Extract the (x, y) coordinate from the center of the cell holding the provided text.  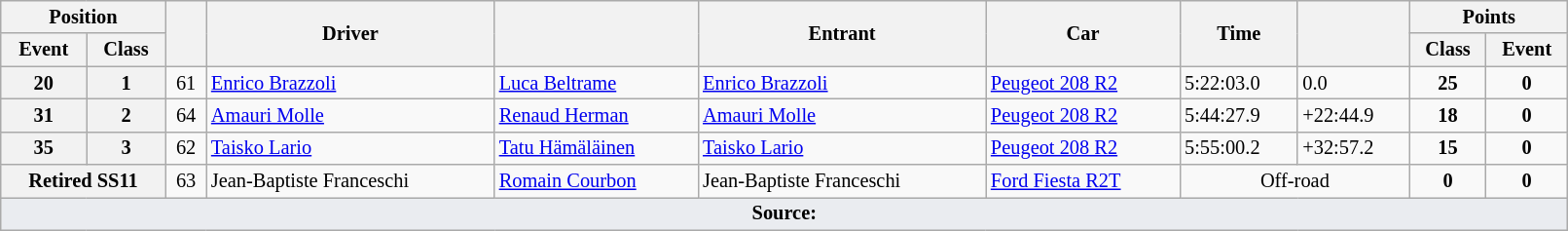
Points (1489, 17)
Romain Courbon (596, 181)
5:22:03.0 (1238, 83)
+22:44.9 (1353, 115)
31 (44, 115)
Time (1238, 33)
3 (127, 148)
Car (1082, 33)
Tatu Hämäläinen (596, 148)
Off-road (1295, 181)
Driver (350, 33)
61 (186, 83)
2 (127, 115)
5:44:27.9 (1238, 115)
63 (186, 181)
Source: (784, 213)
18 (1448, 115)
Position (84, 17)
Entrant (842, 33)
62 (186, 148)
25 (1448, 83)
Renaud Herman (596, 115)
Retired SS11 (84, 181)
35 (44, 148)
1 (127, 83)
15 (1448, 148)
0.0 (1353, 83)
64 (186, 115)
5:55:00.2 (1238, 148)
Ford Fiesta R2T (1082, 181)
+32:57.2 (1353, 148)
20 (44, 83)
Luca Beltrame (596, 83)
